Search for the cell housing the specified text and yield its (x, y) center coordinate. 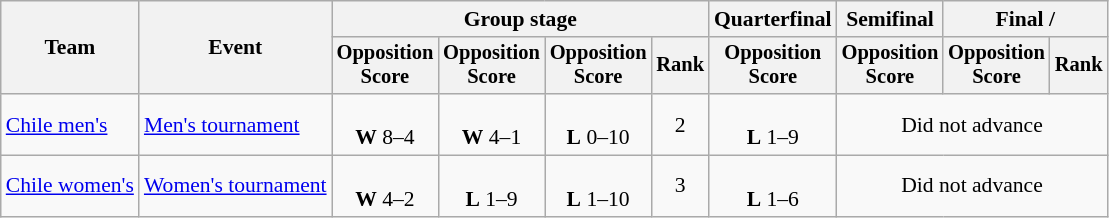
Semifinal (890, 19)
Men's tournament (236, 124)
L 1–6 (773, 186)
W 8–4 (386, 124)
L 1–10 (598, 186)
Women's tournament (236, 186)
3 (680, 186)
Team (70, 48)
Group stage (520, 19)
Quarterfinal (773, 19)
2 (680, 124)
L 0–10 (598, 124)
W 4–2 (386, 186)
Event (236, 48)
Chile women's (70, 186)
Final / (1025, 19)
W 4–1 (492, 124)
Chile men's (70, 124)
